Output the [x, y] coordinate of the center of the cell containing the given text.  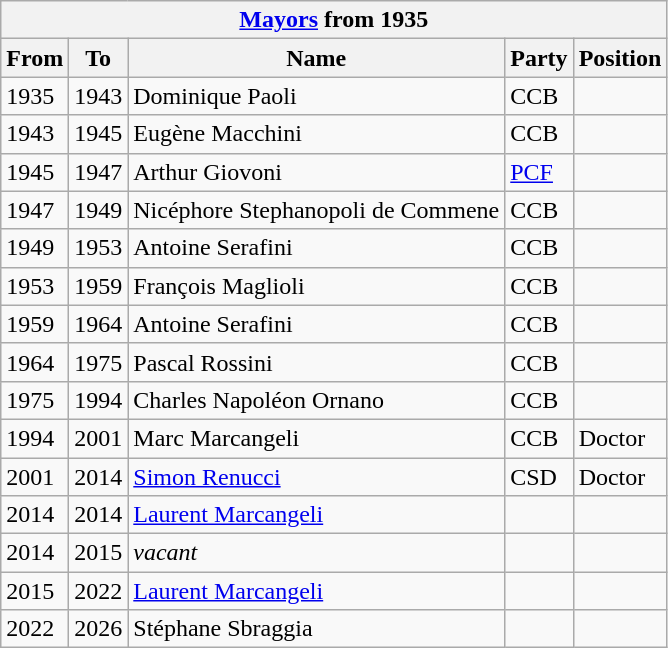
Pascal Rossini [316, 362]
François Maglioli [316, 286]
To [98, 58]
Dominique Paoli [316, 96]
Name [316, 58]
PCF [539, 172]
1935 [35, 96]
Position [620, 58]
CSD [539, 477]
Eugène Macchini [316, 134]
From [35, 58]
Arthur Giovoni [316, 172]
Simon Renucci [316, 477]
2026 [98, 629]
Charles Napoléon Ornano [316, 400]
Stéphane Sbraggia [316, 629]
vacant [316, 553]
Mayors from 1935 [334, 20]
Party [539, 58]
Marc Marcangeli [316, 438]
Nicéphore Stephanopoli de Commene [316, 210]
